From the cell containing the given text, extract its center point as (x, y) coordinate. 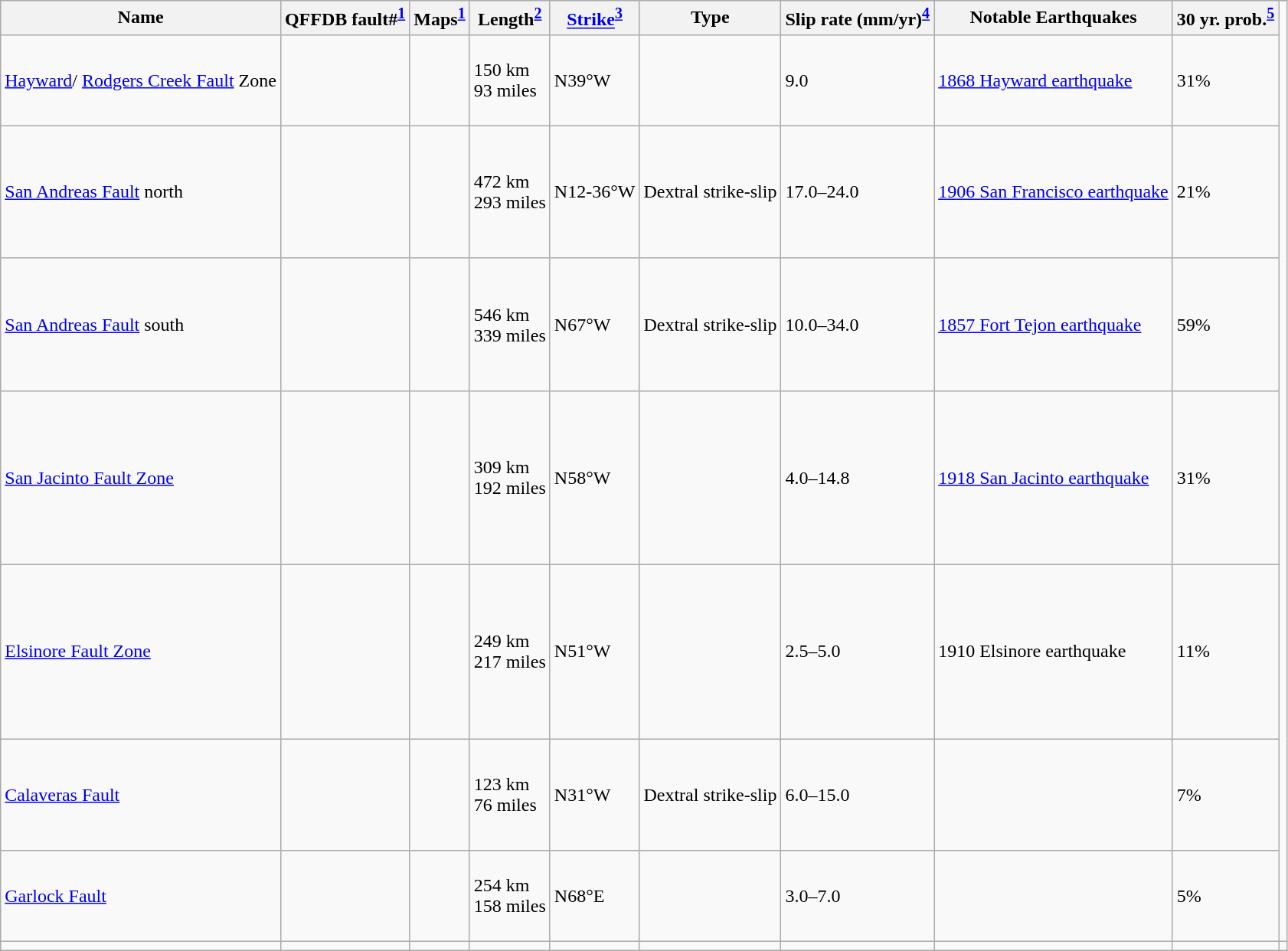
546 km339 miles (510, 325)
San Andreas Fault north (141, 191)
254 km158 miles (510, 896)
2.5–5.0 (858, 652)
249 km217 miles (510, 652)
150 km93 miles (510, 80)
59% (1225, 325)
N68°E (594, 896)
1868 Hayward earthquake (1054, 80)
N31°W (594, 795)
Calaveras Fault (141, 795)
Name (141, 18)
N67°W (594, 325)
472 km293 miles (510, 191)
5% (1225, 896)
Notable Earthquakes (1054, 18)
30 yr. prob.5 (1225, 18)
QFFDB fault#1 (345, 18)
123 km76 miles (510, 795)
21% (1225, 191)
9.0 (858, 80)
Type (711, 18)
N58°W (594, 478)
309 km192 miles (510, 478)
San Jacinto Fault Zone (141, 478)
N39°W (594, 80)
1857 Fort Tejon earthquake (1054, 325)
1906 San Francisco earthquake (1054, 191)
7% (1225, 795)
Maps1 (440, 18)
1910 Elsinore earthquake (1054, 652)
San Andreas Fault south (141, 325)
10.0–34.0 (858, 325)
Hayward/ Rodgers Creek Fault Zone (141, 80)
N12-36°W (594, 191)
Length2 (510, 18)
Strike3 (594, 18)
N51°W (594, 652)
1918 San Jacinto earthquake (1054, 478)
Garlock Fault (141, 896)
4.0–14.8 (858, 478)
6.0–15.0 (858, 795)
11% (1225, 652)
3.0–7.0 (858, 896)
17.0–24.0 (858, 191)
Elsinore Fault Zone (141, 652)
Slip rate (mm/yr)4 (858, 18)
